Provide the (x, y) coordinate of the cell's center where the given text is located.  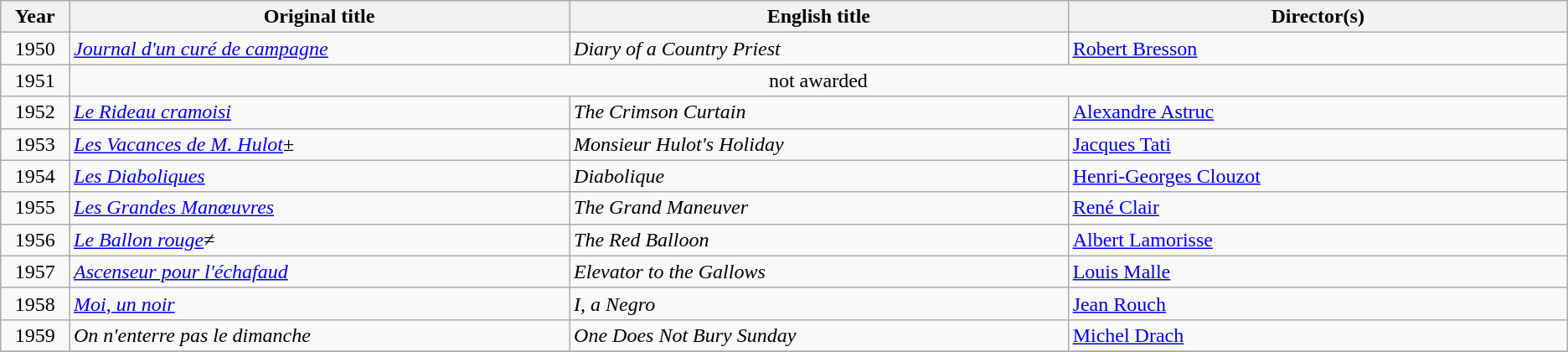
Original title (318, 17)
Robert Bresson (1318, 49)
1952 (35, 112)
Moi, un noir (318, 303)
Henri-Georges Clouzot (1318, 176)
Year (35, 17)
Le Ballon rouge≠ (318, 240)
1959 (35, 335)
Michel Drach (1318, 335)
Jacques Tati (1318, 144)
1957 (35, 272)
The Crimson Curtain (819, 112)
Director(s) (1318, 17)
Le Rideau cramoisi (318, 112)
The Grand Maneuver (819, 208)
Les Diaboliques (318, 176)
One Does Not Bury Sunday (819, 335)
The Red Balloon (819, 240)
I, a Negro (819, 303)
English title (819, 17)
Ascenseur pour l'échafaud (318, 272)
not awarded (818, 80)
On n'enterre pas le dimanche (318, 335)
René Clair (1318, 208)
Monsieur Hulot's Holiday (819, 144)
Diabolique (819, 176)
Les Grandes Manœuvres (318, 208)
1951 (35, 80)
1954 (35, 176)
Les Vacances de M. Hulot± (318, 144)
Louis Malle (1318, 272)
1956 (35, 240)
Albert Lamorisse (1318, 240)
1955 (35, 208)
1958 (35, 303)
1953 (35, 144)
Jean Rouch (1318, 303)
Elevator to the Gallows (819, 272)
Journal d'un curé de campagne (318, 49)
Diary of a Country Priest (819, 49)
1950 (35, 49)
Alexandre Astruc (1318, 112)
